Capture the cell that displays the provided text and extract its [x, y] central coordinate. 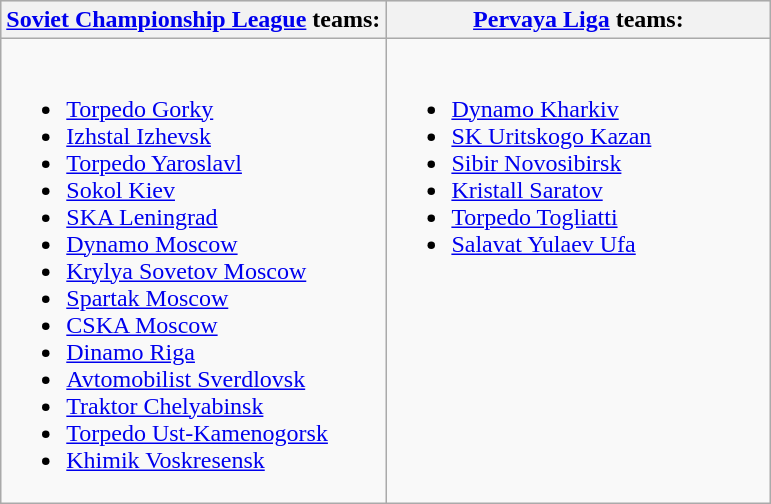
Soviet Championship League teams: [194, 20]
Dynamo KharkivSK Uritskogo KazanSibir NovosibirskKristall SaratovTorpedo TogliattiSalavat Yulaev Ufa [578, 271]
Pervaya Liga teams: [578, 20]
